Return the [X, Y] coordinate for the center point of the cell that contains the specified text.  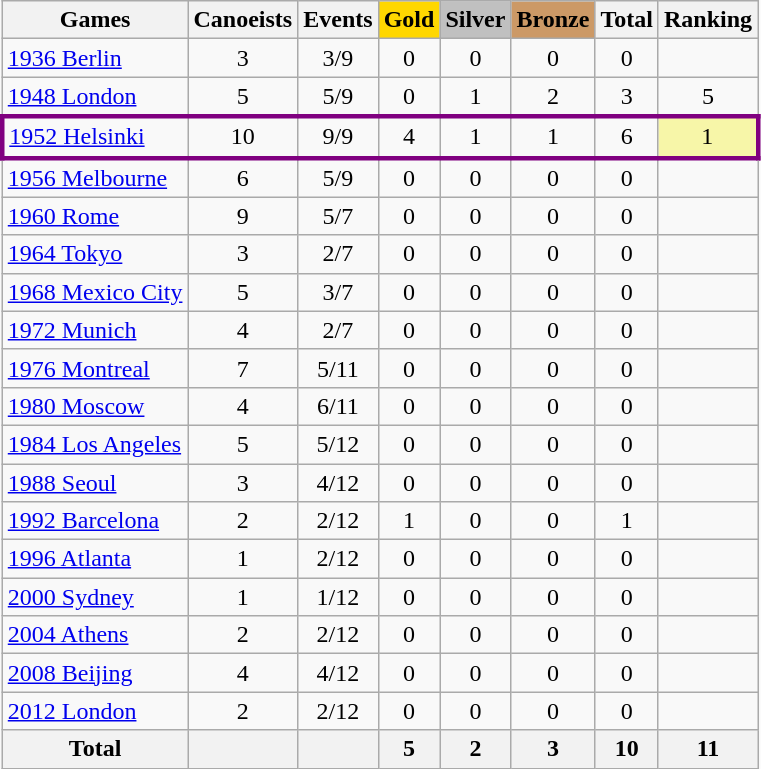
3/9 [338, 58]
3/7 [338, 292]
2008 Beijing [95, 673]
1996 Atlanta [95, 559]
1984 Los Angeles [95, 444]
11 [708, 749]
1956 Melbourne [95, 178]
Ranking [708, 20]
Canoeists [243, 20]
5/11 [338, 368]
Bronze [553, 20]
2000 Sydney [95, 597]
1964 Tokyo [95, 254]
1936 Berlin [95, 58]
9 [243, 216]
7 [243, 368]
Events [338, 20]
Silver [476, 20]
6/11 [338, 406]
9/9 [338, 136]
1952 Helsinki [95, 136]
2012 London [95, 711]
5/12 [338, 444]
1968 Mexico City [95, 292]
Gold [409, 20]
1988 Seoul [95, 483]
1980 Moscow [95, 406]
Games [95, 20]
1976 Montreal [95, 368]
5/7 [338, 216]
2004 Athens [95, 635]
1/12 [338, 597]
1992 Barcelona [95, 521]
1972 Munich [95, 330]
1960 Rome [95, 216]
1948 London [95, 97]
